Find where the given text appears and provide that cell's center as (X, Y) coordinate. 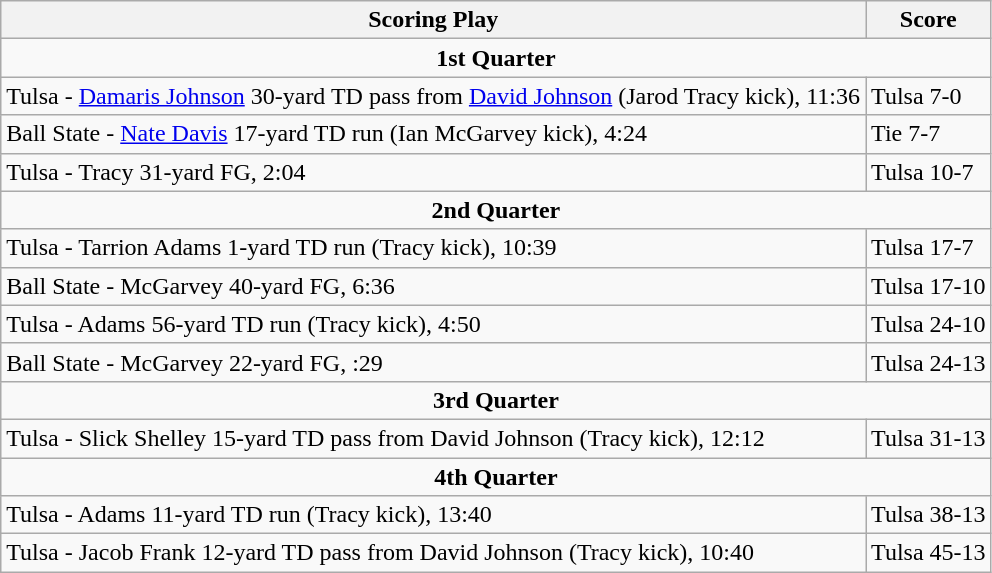
Tulsa - Slick Shelley 15-yard TD pass from David Johnson (Tracy kick), 12:12 (434, 438)
Tie 7-7 (929, 134)
Tulsa - Adams 56-yard TD run (Tracy kick), 4:50 (434, 324)
Tulsa 45-13 (929, 553)
Tulsa 24-13 (929, 362)
Tulsa 31-13 (929, 438)
Tulsa 10-7 (929, 172)
Tulsa - Jacob Frank 12-yard TD pass from David Johnson (Tracy kick), 10:40 (434, 553)
Tulsa 17-7 (929, 248)
Tulsa 17-10 (929, 286)
Tulsa - Tarrion Adams 1-yard TD run (Tracy kick), 10:39 (434, 248)
2nd Quarter (496, 210)
Tulsa - Damaris Johnson 30-yard TD pass from David Johnson (Jarod Tracy kick), 11:36 (434, 96)
4th Quarter (496, 477)
Tulsa 7-0 (929, 96)
Score (929, 20)
3rd Quarter (496, 400)
Scoring Play (434, 20)
Tulsa 38-13 (929, 515)
Tulsa - Adams 11-yard TD run (Tracy kick), 13:40 (434, 515)
Ball State - McGarvey 22-yard FG, :29 (434, 362)
Ball State - McGarvey 40-yard FG, 6:36 (434, 286)
1st Quarter (496, 58)
Ball State - Nate Davis 17-yard TD run (Ian McGarvey kick), 4:24 (434, 134)
Tulsa 24-10 (929, 324)
Tulsa - Tracy 31-yard FG, 2:04 (434, 172)
